Search for the cell housing the specified text and yield its [x, y] center coordinate. 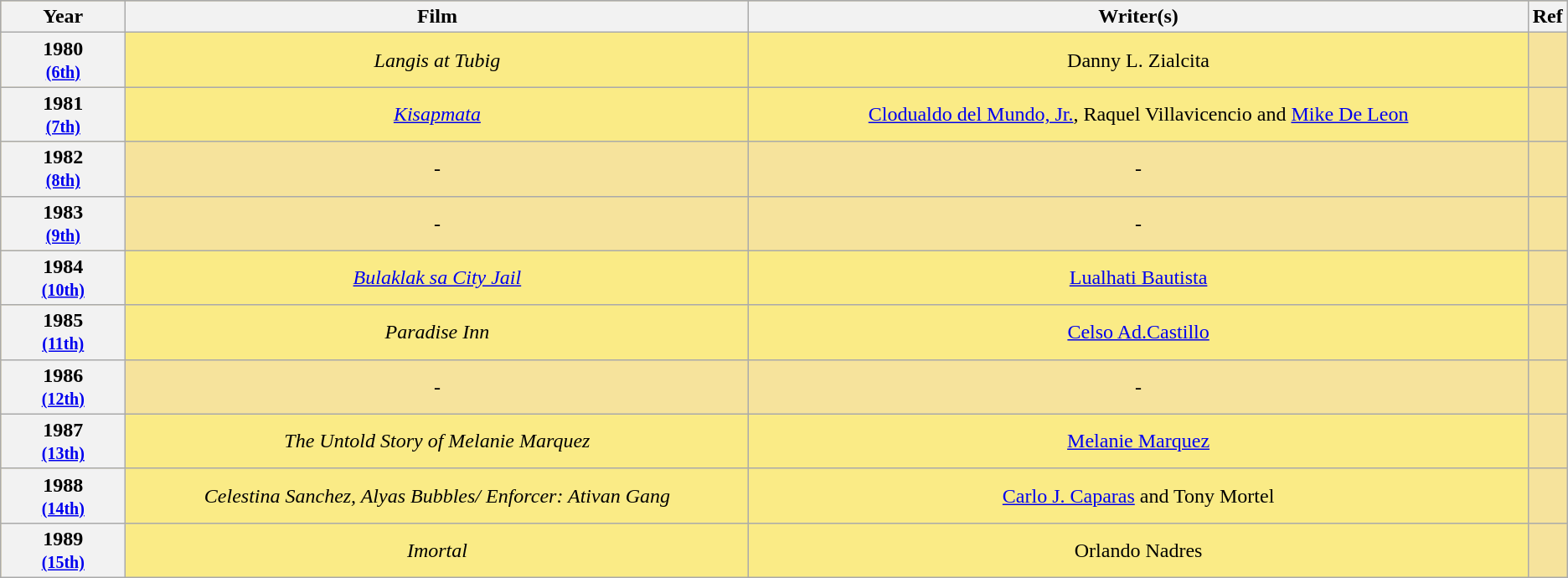
Ref [1548, 17]
Celso Ad.Castillo [1138, 332]
The Untold Story of Melanie Marquez [437, 441]
1988 (14th) [64, 496]
1983 (9th) [64, 223]
1981 (7th) [64, 114]
Year [64, 17]
Kisapmata [437, 114]
Clodualdo del Mundo, Jr., Raquel Villavicencio and Mike De Leon [1138, 114]
Paradise Inn [437, 332]
Writer(s) [1138, 17]
Lualhati Bautista [1138, 278]
1986 (12th) [64, 387]
Bulaklak sa City Jail [437, 278]
Langis at Tubig [437, 60]
Danny L. Zialcita [1138, 60]
Imortal [437, 550]
1985 (11th) [64, 332]
1984 (10th) [64, 278]
Film [437, 17]
1982 (8th) [64, 169]
Orlando Nadres [1138, 550]
Celestina Sanchez, Alyas Bubbles/ Enforcer: Ativan Gang [437, 496]
Melanie Marquez [1138, 441]
1989 (15th) [64, 550]
1987 (13th) [64, 441]
1980 (6th) [64, 60]
Carlo J. Caparas and Tony Mortel [1138, 496]
